Identify which cell holds the provided text, then report its (X, Y) central coordinate. 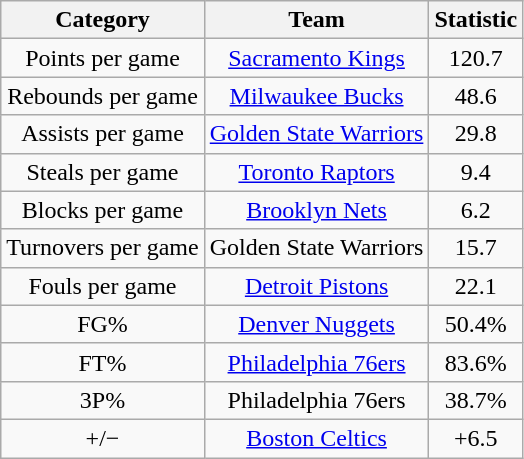
Blocks per game (102, 210)
3P% (102, 400)
Fouls per game (102, 286)
38.7% (476, 400)
Turnovers per game (102, 248)
Toronto Raptors (316, 172)
48.6 (476, 96)
Rebounds per game (102, 96)
Category (102, 20)
50.4% (476, 324)
15.7 (476, 248)
Steals per game (102, 172)
83.6% (476, 362)
+/− (102, 438)
FG% (102, 324)
Denver Nuggets (316, 324)
FT% (102, 362)
120.7 (476, 58)
Assists per game (102, 134)
Brooklyn Nets (316, 210)
Boston Celtics (316, 438)
Sacramento Kings (316, 58)
Milwaukee Bucks (316, 96)
9.4 (476, 172)
Points per game (102, 58)
29.8 (476, 134)
+6.5 (476, 438)
Statistic (476, 20)
Team (316, 20)
22.1 (476, 286)
Detroit Pistons (316, 286)
6.2 (476, 210)
